Capture the cell that displays the provided text and extract its (x, y) central coordinate. 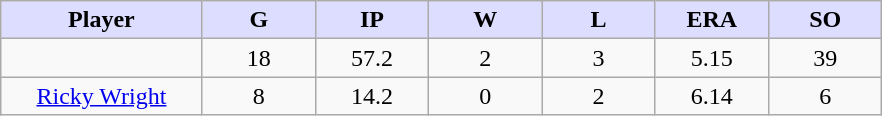
3 (598, 58)
14.2 (372, 96)
57.2 (372, 58)
G (258, 20)
18 (258, 58)
8 (258, 96)
ERA (712, 20)
W (486, 20)
SO (824, 20)
6 (824, 96)
5.15 (712, 58)
39 (824, 58)
Player (102, 20)
6.14 (712, 96)
Ricky Wright (102, 96)
0 (486, 96)
IP (372, 20)
L (598, 20)
